Capture the cell that displays the provided text and extract its (X, Y) central coordinate. 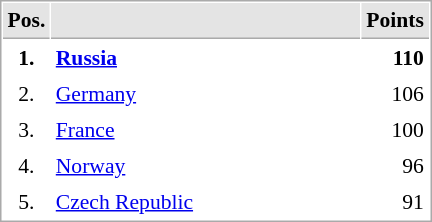
106 (396, 93)
Points (396, 21)
France (206, 129)
1. (26, 57)
5. (26, 201)
4. (26, 165)
91 (396, 201)
Pos. (26, 21)
Czech Republic (206, 201)
100 (396, 129)
110 (396, 57)
3. (26, 129)
96 (396, 165)
2. (26, 93)
Germany (206, 93)
Russia (206, 57)
Norway (206, 165)
